From the cell containing the given text, extract its center point as [x, y] coordinate. 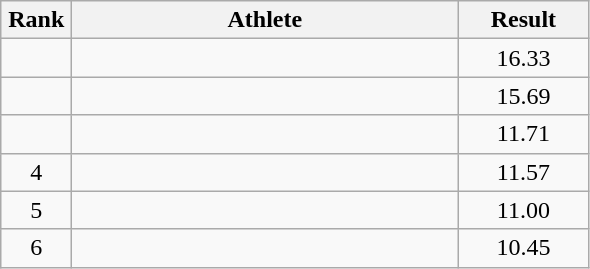
4 [36, 172]
11.57 [524, 172]
Rank [36, 20]
16.33 [524, 58]
11.71 [524, 134]
10.45 [524, 248]
Result [524, 20]
11.00 [524, 210]
6 [36, 248]
Athlete [265, 20]
15.69 [524, 96]
5 [36, 210]
